Return [X, Y] of the center of cell containing provided text 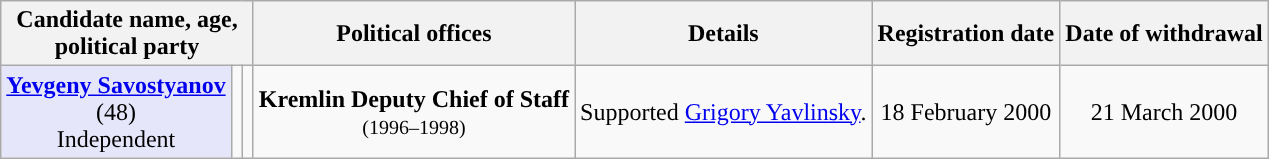
Registration date [966, 34]
Candidate name, age,political party [128, 34]
Yevgeny Savostyanov(48)Independent [116, 112]
Date of withdrawal [1164, 34]
Supported Grigory Yavlinsky. [724, 112]
21 March 2000 [1164, 112]
Political offices [414, 34]
Details [724, 34]
Kremlin Deputy Chief of Staff(1996–1998) [414, 112]
18 February 2000 [966, 112]
